For the text-containing cell, return its midpoint in [x, y] coordinate format. 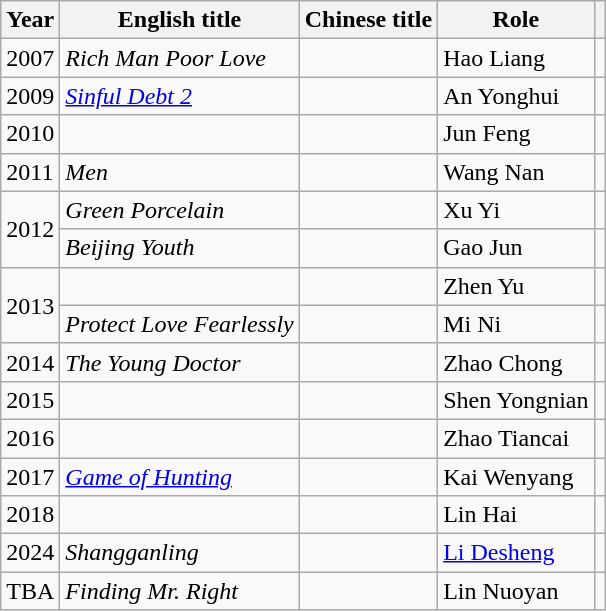
2009 [30, 96]
Game of Hunting [180, 477]
Wang Nan [516, 172]
Zhao Tiancai [516, 438]
Green Porcelain [180, 210]
2012 [30, 229]
2015 [30, 400]
An Yonghui [516, 96]
Men [180, 172]
Hao Liang [516, 58]
2014 [30, 362]
Mi Ni [516, 324]
Xu Yi [516, 210]
Beijing Youth [180, 248]
Zhao Chong [516, 362]
Sinful Debt 2 [180, 96]
English title [180, 20]
Finding Mr. Right [180, 591]
Lin Hai [516, 515]
Rich Man Poor Love [180, 58]
2010 [30, 134]
Shangganling [180, 553]
Protect Love Fearlessly [180, 324]
2017 [30, 477]
Zhen Yu [516, 286]
2018 [30, 515]
TBA [30, 591]
Gao Jun [516, 248]
2007 [30, 58]
2016 [30, 438]
Kai Wenyang [516, 477]
Li Desheng [516, 553]
2024 [30, 553]
Role [516, 20]
Year [30, 20]
2013 [30, 305]
The Young Doctor [180, 362]
2011 [30, 172]
Jun Feng [516, 134]
Shen Yongnian [516, 400]
Chinese title [368, 20]
Lin Nuoyan [516, 591]
